Identify which cell holds the provided text, then report its (x, y) central coordinate. 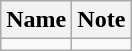
Note (102, 20)
Name (36, 20)
